Return (X, Y) of the center of cell containing provided text 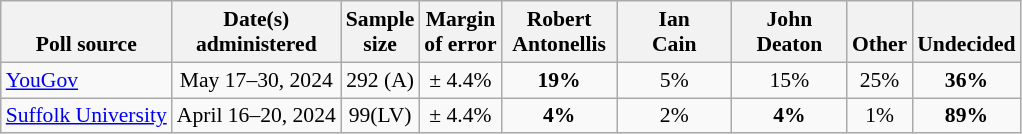
2% (674, 116)
292 (A) (380, 80)
15% (790, 80)
Undecided (966, 32)
Samplesize (380, 32)
Suffolk University (86, 116)
Date(s)administered (256, 32)
99(LV) (380, 116)
YouGov (86, 80)
5% (674, 80)
May 17–30, 2024 (256, 80)
Poll source (86, 32)
April 16–20, 2024 (256, 116)
89% (966, 116)
19% (560, 80)
25% (880, 80)
IanCain (674, 32)
Other (880, 32)
1% (880, 116)
36% (966, 80)
Marginof error (460, 32)
RobertAntonellis (560, 32)
JohnDeaton (790, 32)
